Extract the [X, Y] coordinate from the center of the cell holding the provided text.  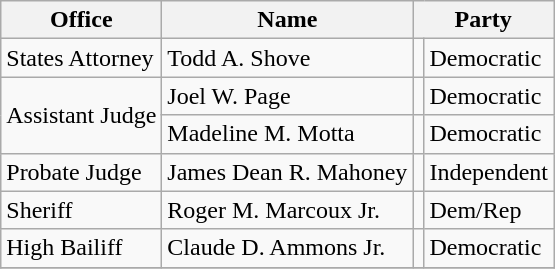
Madeline M. Motta [288, 134]
Claude D. Ammons Jr. [288, 248]
Roger M. Marcoux Jr. [288, 210]
Joel W. Page [288, 96]
Sheriff [82, 210]
Independent [489, 172]
Office [82, 20]
Todd A. Shove [288, 58]
States Attorney [82, 58]
James Dean R. Mahoney [288, 172]
Dem/Rep [489, 210]
Party [484, 20]
Name [288, 20]
High Bailiff [82, 248]
Probate Judge [82, 172]
Assistant Judge [82, 115]
